Provide the [x, y] coordinate of the cell's center where the given text is located.  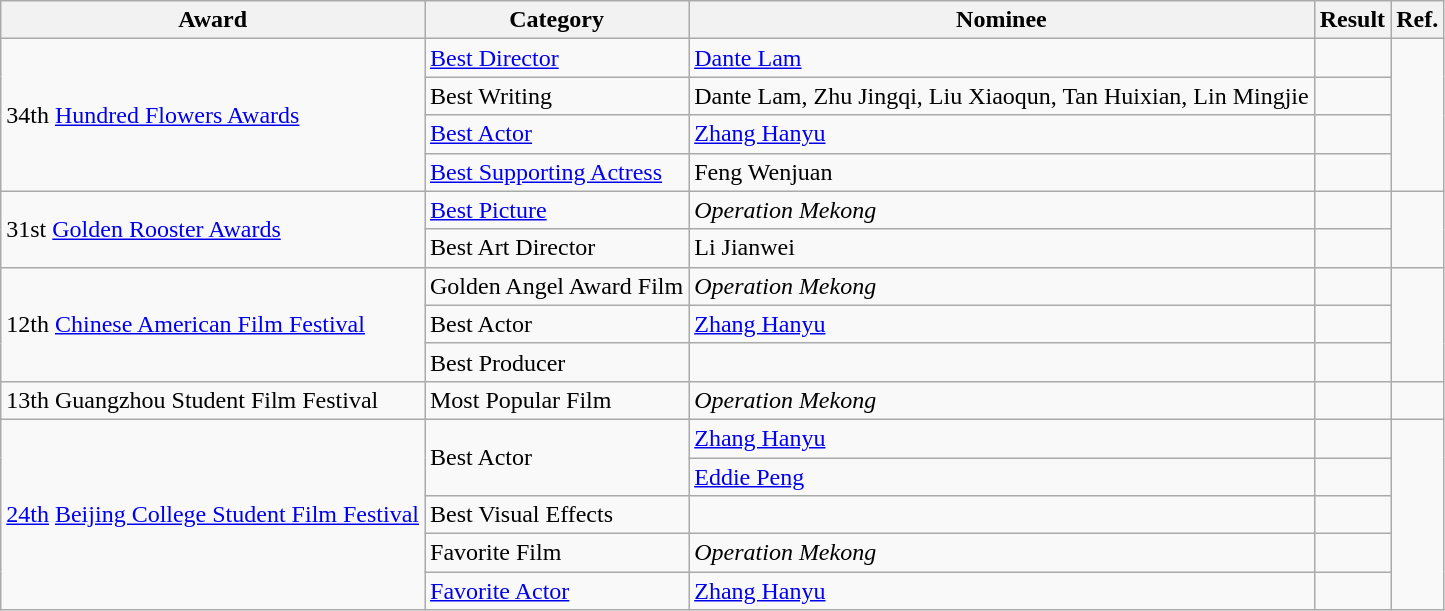
Feng Wenjuan [1002, 172]
Best Writing [556, 96]
Most Popular Film [556, 400]
Nominee [1002, 20]
Li Jianwei [1002, 248]
Ref. [1418, 20]
Best Producer [556, 362]
Best Picture [556, 210]
Best Supporting Actress [556, 172]
Dante Lam, Zhu Jingqi, Liu Xiaoqun, Tan Huixian, Lin Mingjie [1002, 96]
31st Golden Rooster Awards [213, 229]
Golden Angel Award Film [556, 286]
Best Art Director [556, 248]
12th Chinese American Film Festival [213, 324]
24th Beijing College Student Film Festival [213, 514]
Dante Lam [1002, 58]
Category [556, 20]
Award [213, 20]
Favorite Actor [556, 591]
34th Hundred Flowers Awards [213, 115]
Best Visual Effects [556, 515]
Result [1352, 20]
Eddie Peng [1002, 477]
13th Guangzhou Student Film Festival [213, 400]
Favorite Film [556, 553]
Best Director [556, 58]
